Pinpoint the cell where the given text exists, returning its [X, Y] midpoint coordinate. 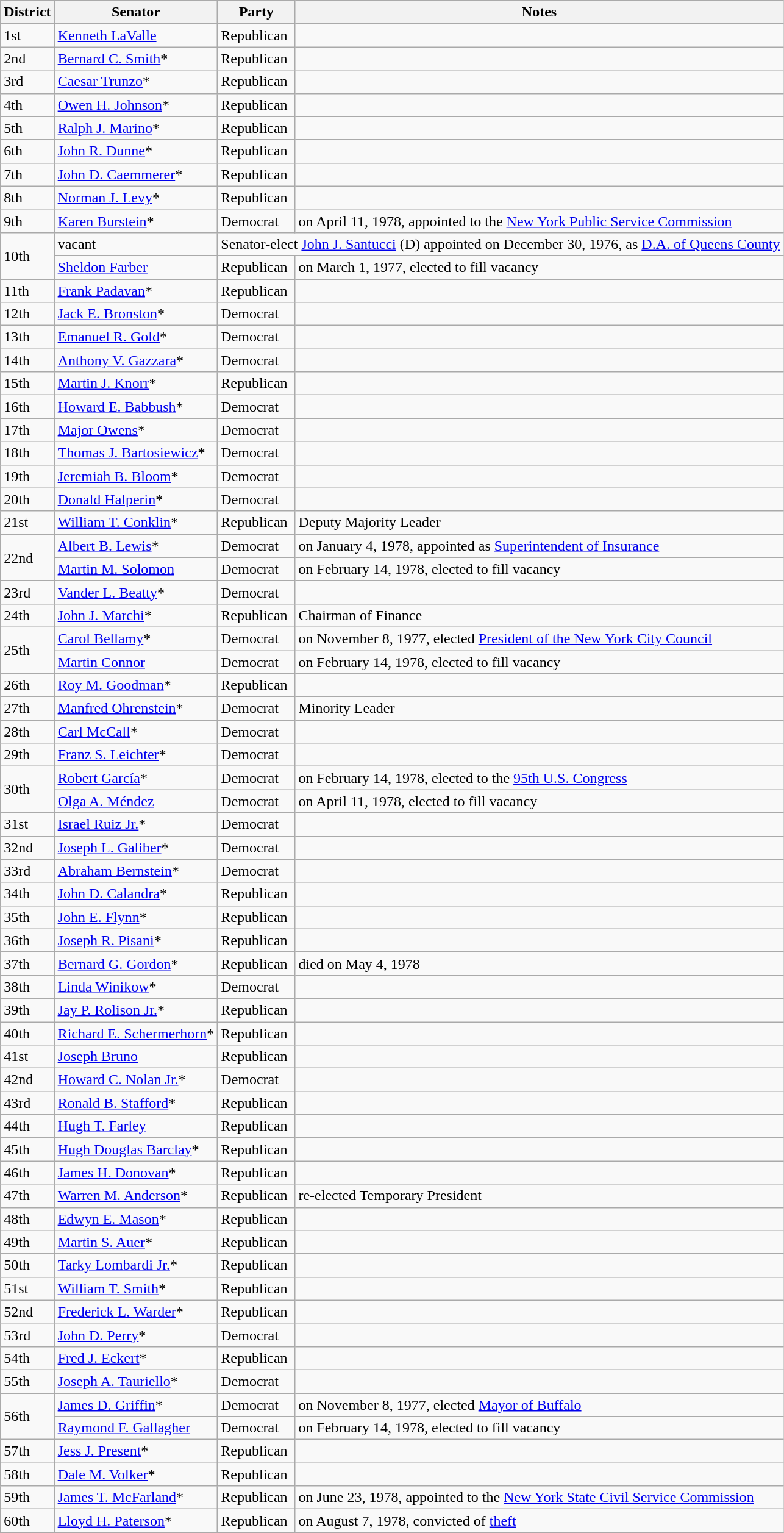
Senator-elect John J. Santucci (D) appointed on December 30, 1976, as D.A. of Queens County [501, 244]
31st [27, 824]
2nd [27, 59]
3rd [27, 82]
4th [27, 105]
Dale M. Volker* [136, 1474]
24th [27, 615]
died on May 4, 1978 [539, 963]
54th [27, 1358]
26th [27, 685]
Chairman of Finance [539, 615]
Raymond F. Gallagher [136, 1428]
Carl McCall* [136, 732]
Hugh T. Farley [136, 1126]
Edwyn E. Mason* [136, 1219]
Party [256, 12]
Howard C. Nolan Jr.* [136, 1080]
Jeremiah B. Bloom* [136, 476]
49th [27, 1242]
Karen Burstein* [136, 221]
10th [27, 255]
19th [27, 476]
Joseph Bruno [136, 1057]
29th [27, 755]
Fred J. Eckert* [136, 1358]
43rd [27, 1103]
7th [27, 174]
on November 8, 1977, elected Mayor of Buffalo [539, 1404]
Carol Bellamy* [136, 638]
Jess J. Present* [136, 1451]
17th [27, 430]
Notes [539, 12]
33rd [27, 871]
Howard E. Babbush* [136, 407]
47th [27, 1196]
on March 1, 1977, elected to fill vacancy [539, 267]
Bernard C. Smith* [136, 59]
13th [27, 337]
6th [27, 151]
Norman J. Levy* [136, 198]
55th [27, 1381]
8th [27, 198]
20th [27, 499]
Martin J. Knorr* [136, 384]
9th [27, 221]
James H. Donovan* [136, 1173]
Sheldon Farber [136, 267]
on January 4, 1978, appointed as Superintendent of Insurance [539, 546]
District [27, 12]
60th [27, 1521]
on August 7, 1978, convicted of theft [539, 1521]
John J. Marchi* [136, 615]
11th [27, 291]
Owen H. Johnson* [136, 105]
William T. Conklin* [136, 523]
on November 8, 1977, elected President of the New York City Council [539, 638]
41st [27, 1057]
Joseph A. Tauriello* [136, 1381]
52nd [27, 1312]
37th [27, 963]
50th [27, 1265]
14th [27, 360]
John R. Dunne* [136, 151]
Olga A. Méndez [136, 801]
Kenneth LaValle [136, 35]
21st [27, 523]
Robert García* [136, 778]
Warren M. Anderson* [136, 1196]
Roy M. Goodman* [136, 685]
Lloyd H. Paterson* [136, 1521]
38th [27, 987]
Jay P. Rolison Jr.* [136, 1010]
53rd [27, 1335]
Franz S. Leichter* [136, 755]
46th [27, 1173]
Richard E. Schermerhorn* [136, 1034]
William T. Smith* [136, 1288]
28th [27, 732]
42nd [27, 1080]
Albert B. Lewis* [136, 546]
40th [27, 1034]
32nd [27, 848]
35th [27, 917]
Frederick L. Warder* [136, 1312]
Ralph J. Marino* [136, 128]
58th [27, 1474]
Thomas J. Bartosiewicz* [136, 453]
27th [27, 709]
Ronald B. Stafford* [136, 1103]
on April 11, 1978, appointed to the New York Public Service Commission [539, 221]
Manfred Ohrenstein* [136, 709]
34th [27, 894]
Bernard G. Gordon* [136, 963]
James T. McFarland* [136, 1498]
22nd [27, 557]
Hugh Douglas Barclay* [136, 1149]
30th [27, 790]
Senator [136, 12]
John E. Flynn* [136, 917]
Deputy Majority Leader [539, 523]
Emanuel R. Gold* [136, 337]
Tarky Lombardi Jr.* [136, 1265]
Abraham Bernstein* [136, 871]
re-elected Temporary President [539, 1196]
on February 14, 1978, elected to the 95th U.S. Congress [539, 778]
57th [27, 1451]
18th [27, 453]
15th [27, 384]
44th [27, 1126]
Frank Padavan* [136, 291]
Martin Connor [136, 662]
Anthony V. Gazzara* [136, 360]
Jack E. Bronston* [136, 314]
39th [27, 1010]
5th [27, 128]
James D. Griffin* [136, 1404]
23rd [27, 592]
Israel Ruiz Jr.* [136, 824]
Major Owens* [136, 430]
Joseph R. Pisani* [136, 940]
Vander L. Beatty* [136, 592]
36th [27, 940]
vacant [136, 244]
John D. Perry* [136, 1335]
Martin S. Auer* [136, 1242]
John D. Caemmerer* [136, 174]
on April 11, 1978, elected to fill vacancy [539, 801]
16th [27, 407]
Minority Leader [539, 709]
12th [27, 314]
1st [27, 35]
45th [27, 1149]
Donald Halperin* [136, 499]
59th [27, 1498]
25th [27, 650]
48th [27, 1219]
Linda Winikow* [136, 987]
56th [27, 1416]
Martin M. Solomon [136, 569]
Joseph L. Galiber* [136, 848]
John D. Calandra* [136, 894]
Caesar Trunzo* [136, 82]
on June 23, 1978, appointed to the New York State Civil Service Commission [539, 1498]
51st [27, 1288]
